For the text-containing cell, return its midpoint in (X, Y) coordinate format. 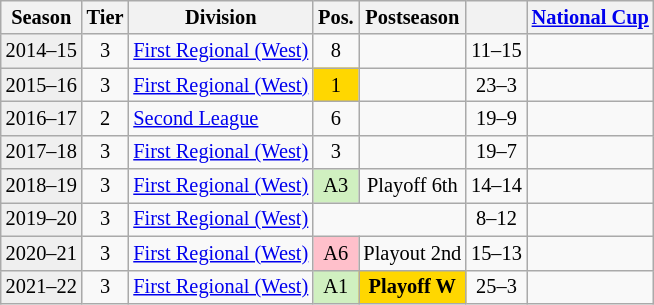
2016–17 (42, 118)
A3 (336, 186)
2014–15 (42, 51)
25–3 (496, 287)
2018–19 (42, 186)
Season (42, 17)
15–13 (496, 253)
1 (336, 85)
Pos. (336, 17)
2020–21 (42, 253)
Postseason (412, 17)
Playoff W (412, 287)
8 (336, 51)
6 (336, 118)
2017–18 (42, 152)
National Cup (590, 17)
A6 (336, 253)
23–3 (496, 85)
Playout 2nd (412, 253)
Tier (106, 17)
2021–22 (42, 287)
A1 (336, 287)
2015–16 (42, 85)
19–9 (496, 118)
11–15 (496, 51)
2019–20 (42, 219)
14–14 (496, 186)
Division (220, 17)
Second League (220, 118)
Playoff 6th (412, 186)
2 (106, 118)
8–12 (496, 219)
19–7 (496, 152)
